Output the (x, y) coordinate of the center of the cell containing the given text.  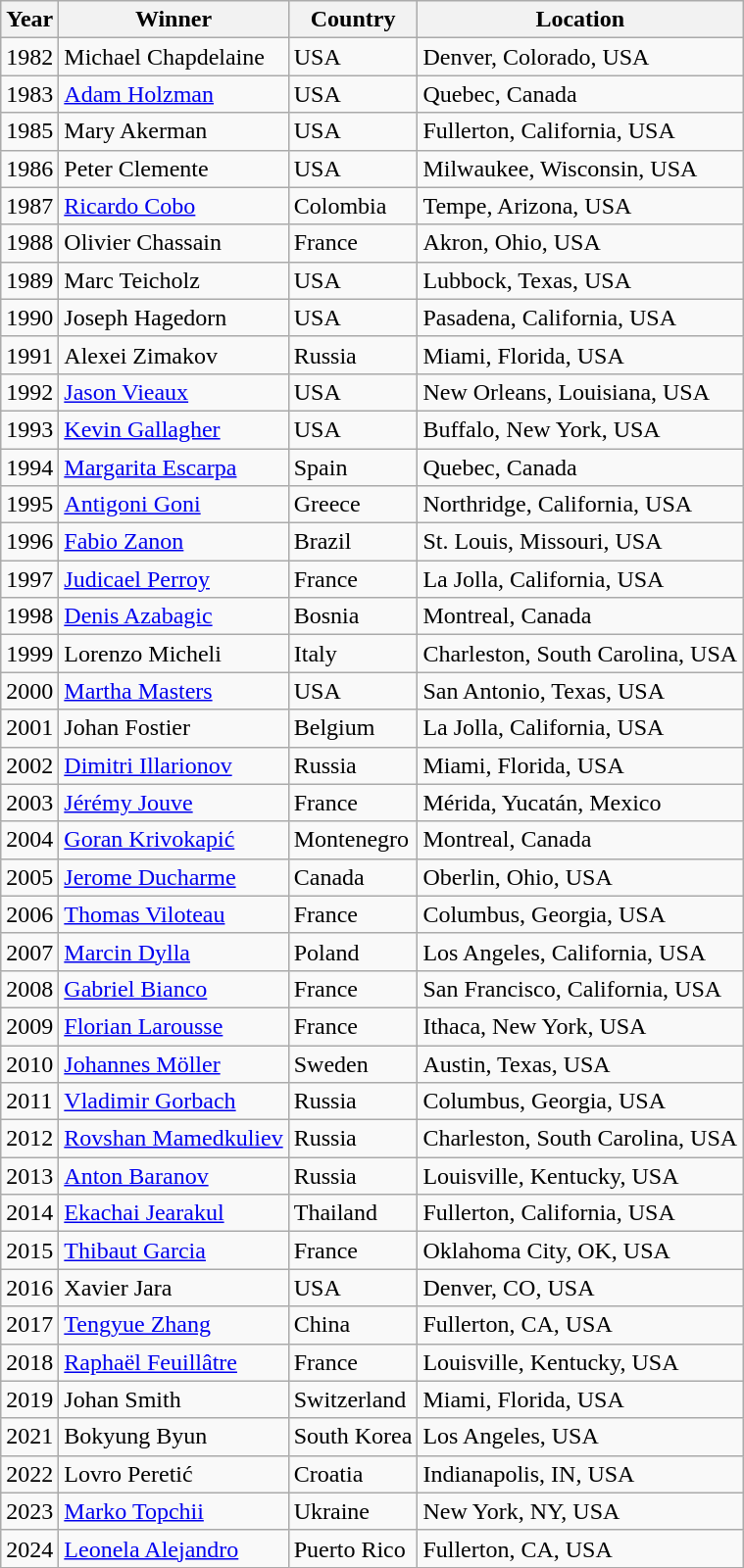
2007 (29, 952)
Brazil (353, 542)
1987 (29, 206)
New York, NY, USA (580, 1511)
Lorenzo Micheli (174, 654)
Johan Smith (174, 1399)
Thailand (353, 1213)
Fabio Zanon (174, 542)
Lovro Peretić (174, 1474)
Johan Fostier (174, 728)
Denver, Colorado, USA (580, 57)
Antigoni Goni (174, 505)
China (353, 1325)
Leonela Alejandro (174, 1548)
Peter Clemente (174, 169)
Year (29, 20)
1988 (29, 243)
Marko Topchii (174, 1511)
1993 (29, 429)
Ricardo Cobo (174, 206)
Oklahoma City, OK, USA (580, 1250)
Denis Azabagic (174, 616)
Michael Chapdelaine (174, 57)
Indianapolis, IN, USA (580, 1474)
1985 (29, 131)
2017 (29, 1325)
Montenegro (353, 840)
2012 (29, 1139)
Location (580, 20)
1989 (29, 280)
2013 (29, 1176)
Raphaël Feuillâtre (174, 1362)
Milwaukee, Wisconsin, USA (580, 169)
Dimitri Illarionov (174, 765)
1998 (29, 616)
Los Angeles, USA (580, 1437)
1995 (29, 505)
Northridge, California, USA (580, 505)
1996 (29, 542)
Alexei Zimakov (174, 355)
Winner (174, 20)
Ukraine (353, 1511)
Thomas Viloteau (174, 914)
2003 (29, 803)
2001 (29, 728)
Joseph Hagedorn (174, 318)
2023 (29, 1511)
1991 (29, 355)
2010 (29, 1063)
Oberlin, Ohio, USA (580, 877)
Marc Teicholz (174, 280)
Xavier Jara (174, 1288)
Canada (353, 877)
Tempe, Arizona, USA (580, 206)
Marcin Dylla (174, 952)
Italy (353, 654)
1982 (29, 57)
St. Louis, Missouri, USA (580, 542)
2015 (29, 1250)
Johannes Möller (174, 1063)
Kevin Gallagher (174, 429)
1997 (29, 579)
2014 (29, 1213)
2004 (29, 840)
New Orleans, Louisiana, USA (580, 392)
2019 (29, 1399)
2011 (29, 1102)
Croatia (353, 1474)
Belgium (353, 728)
South Korea (353, 1437)
Tengyue Zhang (174, 1325)
2006 (29, 914)
Spain (353, 467)
Margarita Escarpa (174, 467)
Jason Vieaux (174, 392)
Jerome Ducharme (174, 877)
2021 (29, 1437)
2024 (29, 1548)
Sweden (353, 1063)
1999 (29, 654)
2002 (29, 765)
Greece (353, 505)
Judicael Perroy (174, 579)
2018 (29, 1362)
Poland (353, 952)
Jérémy Jouve (174, 803)
2022 (29, 1474)
1983 (29, 94)
Los Angeles, California, USA (580, 952)
Goran Krivokapić (174, 840)
2009 (29, 1026)
1992 (29, 392)
Bosnia (353, 616)
Gabriel Bianco (174, 989)
Buffalo, New York, USA (580, 429)
Bokyung Byun (174, 1437)
Lubbock, Texas, USA (580, 280)
2000 (29, 691)
Pasadena, California, USA (580, 318)
2008 (29, 989)
Mary Akerman (174, 131)
Akron, Ohio, USA (580, 243)
Switzerland (353, 1399)
Florian Larousse (174, 1026)
Rovshan Mamedkuliev (174, 1139)
Olivier Chassain (174, 243)
1990 (29, 318)
Mérida, Yucatán, Mexico (580, 803)
Austin, Texas, USA (580, 1063)
Colombia (353, 206)
Martha Masters (174, 691)
Country (353, 20)
Ekachai Jearakul (174, 1213)
Puerto Rico (353, 1548)
Ithaca, New York, USA (580, 1026)
2005 (29, 877)
Adam Holzman (174, 94)
San Antonio, Texas, USA (580, 691)
San Francisco, California, USA (580, 989)
1994 (29, 467)
Anton Baranov (174, 1176)
2016 (29, 1288)
Thibaut Garcia (174, 1250)
Denver, CO, USA (580, 1288)
Vladimir Gorbach (174, 1102)
1986 (29, 169)
